Output the (X, Y) coordinate of the center of the cell containing the given text.  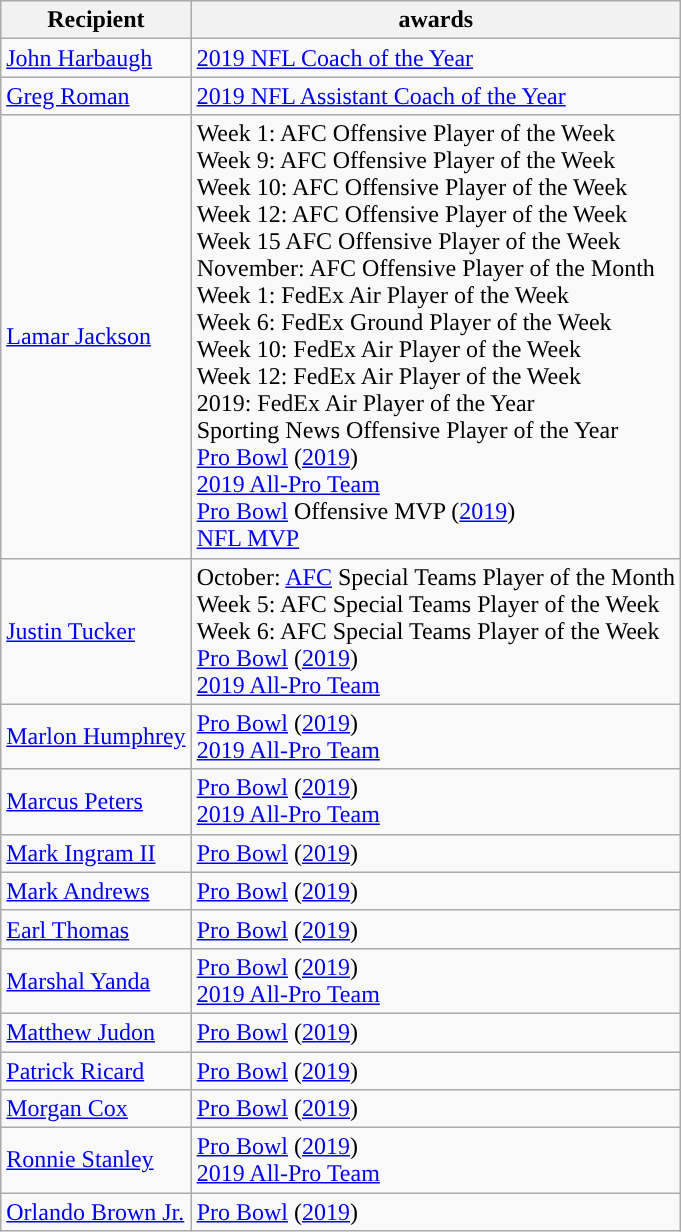
Earl Thomas (96, 929)
Marshal Yanda (96, 980)
2019 NFL Assistant Coach of the Year (436, 96)
Justin Tucker (96, 631)
Morgan Cox (96, 1109)
awards (436, 20)
Marcus Peters (96, 802)
Patrick Ricard (96, 1071)
2019 NFL Coach of the Year (436, 58)
Marlon Humphrey (96, 736)
Lamar Jackson (96, 336)
Mark Ingram II (96, 853)
Greg Roman (96, 96)
Orlando Brown Jr. (96, 1212)
Recipient (96, 20)
John Harbaugh (96, 58)
Matthew Judon (96, 1032)
Mark Andrews (96, 891)
Ronnie Stanley (96, 1160)
